Detect which cell encompasses the target text, then output its [x, y] center coordinate. 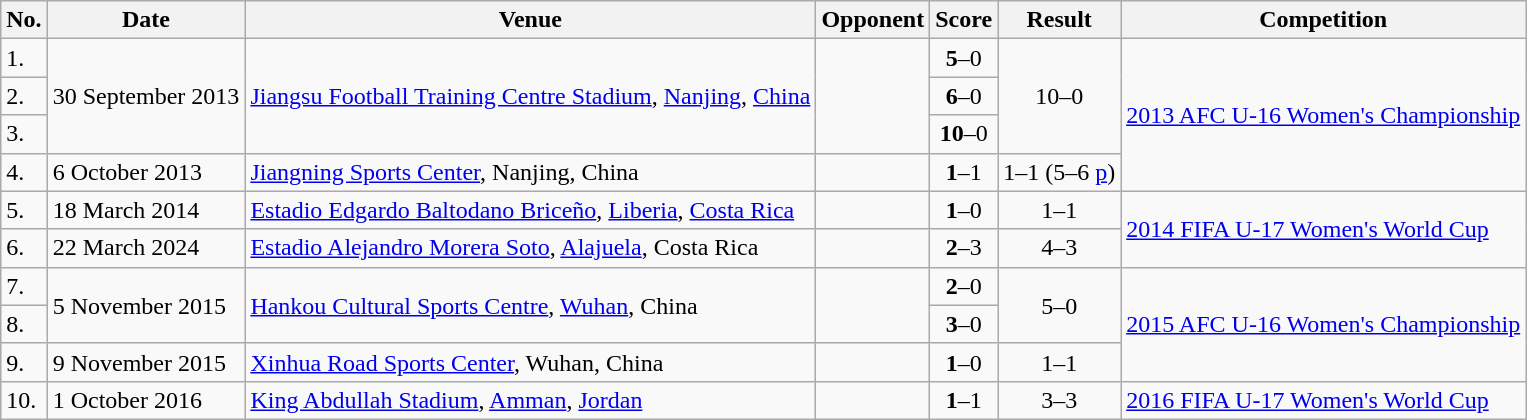
2013 AFC U-16 Women's Championship [1324, 115]
1–1 (5–6 p) [1060, 172]
Competition [1324, 20]
6–0 [964, 96]
Venue [530, 20]
Xinhua Road Sports Center, Wuhan, China [530, 362]
5. [24, 210]
3–0 [964, 324]
Date [146, 20]
3–3 [1060, 400]
6 October 2013 [146, 172]
8. [24, 324]
2–3 [964, 248]
7. [24, 286]
Hankou Cultural Sports Centre, Wuhan, China [530, 305]
2016 FIFA U-17 Women's World Cup [1324, 400]
Jiangning Sports Center, Nanjing, China [530, 172]
No. [24, 20]
4–3 [1060, 248]
Result [1060, 20]
22 March 2024 [146, 248]
10. [24, 400]
King Abdullah Stadium, Amman, Jordan [530, 400]
30 September 2013 [146, 96]
2–0 [964, 286]
2014 FIFA U-17 Women's World Cup [1324, 229]
3. [24, 134]
2015 AFC U-16 Women's Championship [1324, 324]
Jiangsu Football Training Centre Stadium, Nanjing, China [530, 96]
18 March 2014 [146, 210]
Estadio Alejandro Morera Soto, Alajuela, Costa Rica [530, 248]
4. [24, 172]
6. [24, 248]
Score [964, 20]
1. [24, 58]
9 November 2015 [146, 362]
2. [24, 96]
9. [24, 362]
Estadio Edgardo Baltodano Briceño, Liberia, Costa Rica [530, 210]
Opponent [873, 20]
5 November 2015 [146, 305]
1 October 2016 [146, 400]
